Return the (x, y) coordinate for the center point of the cell that contains the specified text.  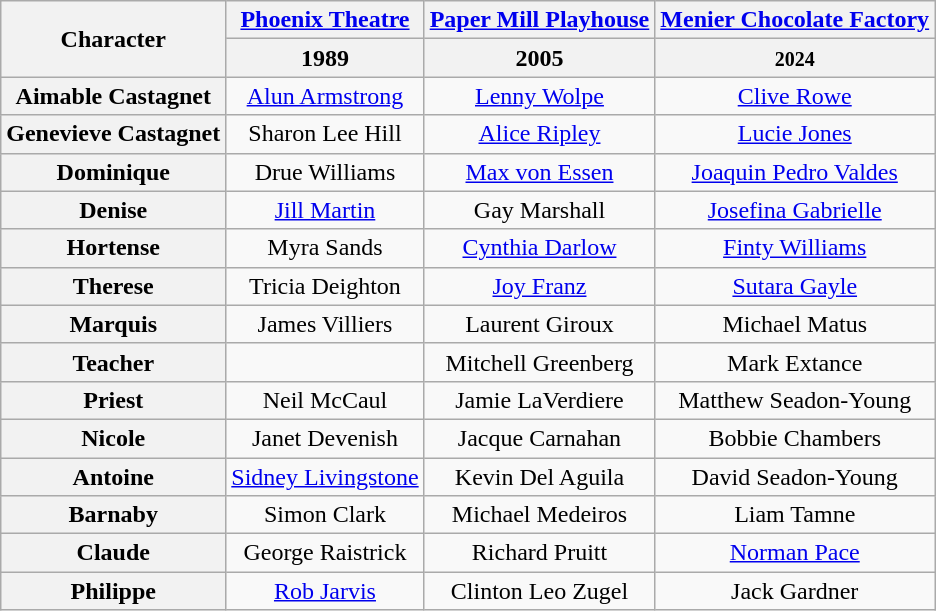
Nicole (114, 438)
Richard Pruitt (540, 553)
Mitchell Greenberg (540, 362)
Genevieve Castagnet (114, 134)
Clinton Leo Zugel (540, 591)
Sharon Lee Hill (325, 134)
Claude (114, 553)
Neil McCaul (325, 400)
Michael Medeiros (540, 515)
Teacher (114, 362)
Therese (114, 286)
Myra Sands (325, 248)
Michael Matus (795, 324)
Jack Gardner (795, 591)
Phoenix Theatre (325, 20)
Alun Armstrong (325, 96)
Norman Pace (795, 553)
Joaquin Pedro Valdes (795, 172)
Marquis (114, 324)
Philippe (114, 591)
Menier Chocolate Factory (795, 20)
1989 (325, 58)
Sidney Livingstone (325, 477)
Lucie Jones (795, 134)
Tricia Deighton (325, 286)
Simon Clark (325, 515)
Alice Ripley (540, 134)
Bobbie Chambers (795, 438)
Kevin Del Aguila (540, 477)
2005 (540, 58)
Finty Williams (795, 248)
Barnaby (114, 515)
Josefina Gabrielle (795, 210)
Jamie LaVerdiere (540, 400)
Clive Rowe (795, 96)
Liam Tamne (795, 515)
James Villiers (325, 324)
Cynthia Darlow (540, 248)
David Seadon-Young (795, 477)
Aimable Castagnet (114, 96)
Max von Essen (540, 172)
Gay Marshall (540, 210)
Lenny Wolpe (540, 96)
Laurent Giroux (540, 324)
Character (114, 39)
Rob Jarvis (325, 591)
2024 (795, 58)
Matthew Seadon-Young (795, 400)
Denise (114, 210)
Jacque Carnahan (540, 438)
Mark Extance (795, 362)
Paper Mill Playhouse (540, 20)
George Raistrick (325, 553)
Antoine (114, 477)
Drue Williams (325, 172)
Dominique (114, 172)
Hortense (114, 248)
Priest (114, 400)
Joy Franz (540, 286)
Janet Devenish (325, 438)
Jill Martin (325, 210)
Sutara Gayle (795, 286)
